Output the (x, y) coordinate of the center of the cell containing the given text.  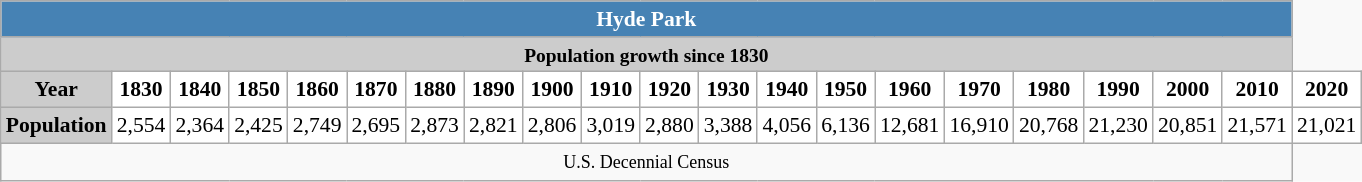
1970 (978, 90)
2,749 (318, 126)
21,230 (1118, 126)
2,821 (494, 126)
1910 (610, 90)
2020 (1326, 90)
1900 (552, 90)
3,388 (728, 126)
1890 (494, 90)
Hyde Park (646, 19)
2010 (1256, 90)
1930 (728, 90)
12,681 (910, 126)
21,021 (1326, 126)
Year (56, 90)
2000 (1188, 90)
1950 (846, 90)
1860 (318, 90)
1920 (670, 90)
Population growth since 1830 (646, 54)
2,873 (434, 126)
1850 (258, 90)
1980 (1048, 90)
16,910 (978, 126)
20,768 (1048, 126)
2,425 (258, 126)
Population (56, 126)
1870 (376, 90)
1830 (142, 90)
4,056 (786, 126)
1880 (434, 90)
20,851 (1188, 126)
1990 (1118, 90)
1840 (200, 90)
2,806 (552, 126)
2,880 (670, 126)
6,136 (846, 126)
2,695 (376, 126)
2,364 (200, 126)
1960 (910, 90)
3,019 (610, 126)
1940 (786, 90)
21,571 (1256, 126)
2,554 (142, 126)
U.S. Decennial Census (646, 163)
